Provide the [X, Y] coordinate of the cell's center where the given text is located.  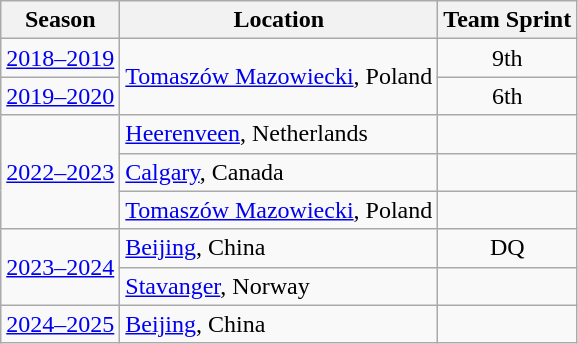
2022–2023 [60, 172]
2024–2025 [60, 324]
DQ [508, 248]
2019–2020 [60, 96]
Calgary, Canada [279, 172]
Stavanger, Norway [279, 286]
6th [508, 96]
Season [60, 20]
2023–2024 [60, 267]
Location [279, 20]
Team Sprint [508, 20]
Heerenveen, Netherlands [279, 134]
9th [508, 58]
2018–2019 [60, 58]
